Scan for the cell matching the given text and deliver its (X, Y) coordinate at center. 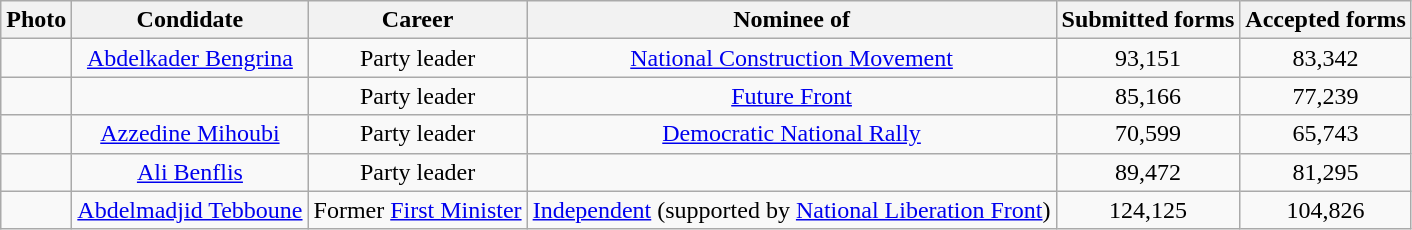
Future Front (792, 96)
Career (418, 20)
Abdelkader Bengrina (190, 58)
89,472 (1148, 172)
83,342 (1326, 58)
Nominee of (792, 20)
Independent (supported by National Liberation Front) (792, 210)
Ali Benflis (190, 172)
Condidate (190, 20)
77,239 (1326, 96)
65,743 (1326, 134)
Photo (36, 20)
Accepted forms (1326, 20)
Submitted forms (1148, 20)
104,826 (1326, 210)
Azzedine Mihoubi (190, 134)
Democratic National Rally (792, 134)
Abdelmadjid Tebboune (190, 210)
85,166 (1148, 96)
70,599 (1148, 134)
Former First Minister (418, 210)
81,295 (1326, 172)
93,151 (1148, 58)
124,125 (1148, 210)
National Construction Movement (792, 58)
